Capture the cell that displays the provided text and extract its [x, y] central coordinate. 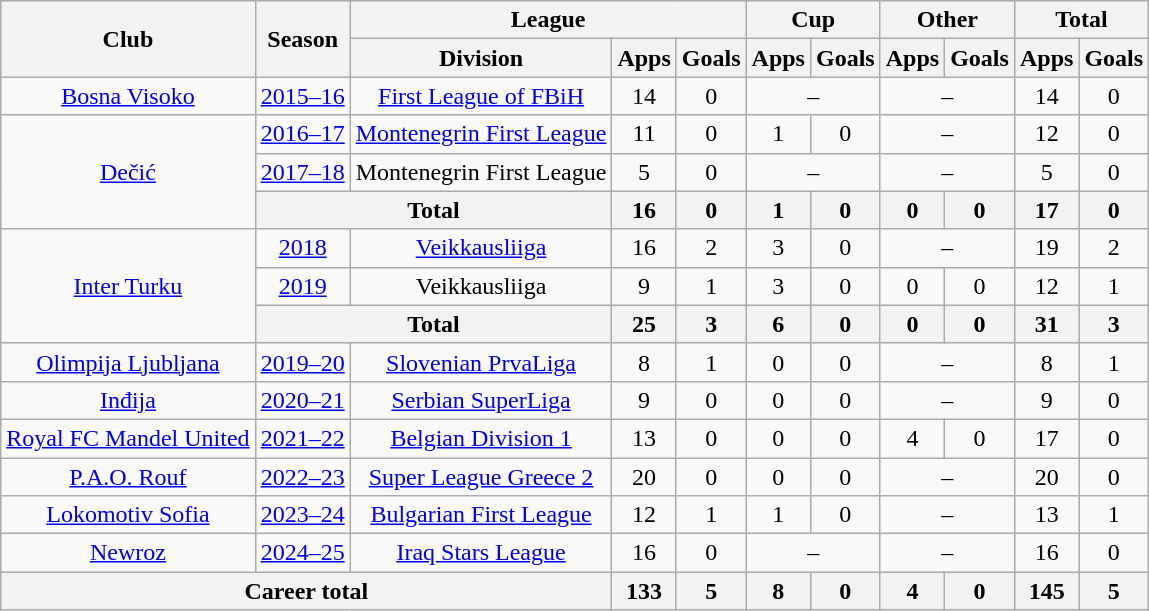
2015–16 [302, 96]
Season [302, 39]
Inter Turku [128, 286]
145 [1046, 591]
Super League Greece 2 [481, 477]
Club [128, 39]
Division [481, 58]
31 [1046, 324]
Serbian SuperLiga [481, 400]
2016–17 [302, 134]
2024–25 [302, 553]
2018 [302, 248]
6 [778, 324]
2019 [302, 286]
Slovenian PrvaLiga [481, 362]
Newroz [128, 553]
2020–21 [302, 400]
2022–23 [302, 477]
Career total [306, 591]
Royal FC Mandel United [128, 438]
Inđija [128, 400]
Olimpija Ljubljana [128, 362]
2021–22 [302, 438]
Bulgarian First League [481, 515]
25 [644, 324]
Cup [813, 20]
2017–18 [302, 172]
Iraq Stars League [481, 553]
P.A.O. Rouf [128, 477]
Other [947, 20]
19 [1046, 248]
2023–24 [302, 515]
11 [644, 134]
Lokomotiv Sofia [128, 515]
2019–20 [302, 362]
133 [644, 591]
Belgian Division 1 [481, 438]
League [548, 20]
First League of FBiH [481, 96]
Bosna Visoko [128, 96]
Dečić [128, 172]
